Return the (x, y) coordinate for the center point of the cell that contains the specified text.  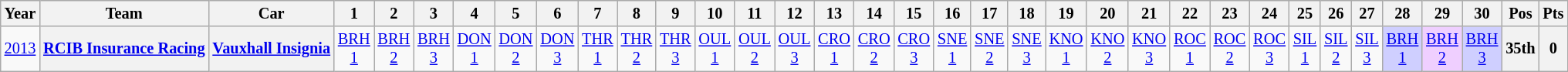
4 (475, 13)
SIL3 (1367, 49)
SIL2 (1336, 49)
26 (1336, 13)
30 (1482, 13)
17 (989, 13)
5 (516, 13)
Pts (1554, 13)
14 (874, 13)
2 (394, 13)
SNE3 (1026, 49)
7 (597, 13)
SNE2 (989, 49)
2013 (20, 49)
1 (354, 13)
SNE1 (952, 49)
ROC1 (1190, 49)
OUL1 (715, 49)
6 (557, 13)
THR1 (597, 49)
THR3 (675, 49)
KNO2 (1107, 49)
DON1 (475, 49)
21 (1149, 13)
9 (675, 13)
0 (1554, 49)
Car (271, 13)
OUL3 (795, 49)
Team (123, 13)
20 (1107, 13)
29 (1442, 13)
SIL1 (1305, 49)
25 (1305, 13)
24 (1269, 13)
35th (1520, 49)
27 (1367, 13)
ROC3 (1269, 49)
DON2 (516, 49)
11 (755, 13)
KNO1 (1066, 49)
28 (1403, 13)
Year (20, 13)
19 (1066, 13)
THR2 (637, 49)
16 (952, 13)
3 (434, 13)
CRO1 (834, 49)
RCIB Insurance Racing (123, 49)
Vauxhall Insignia (271, 49)
8 (637, 13)
CRO2 (874, 49)
22 (1190, 13)
ROC2 (1230, 49)
18 (1026, 13)
CRO3 (914, 49)
10 (715, 13)
12 (795, 13)
DON3 (557, 49)
KNO3 (1149, 49)
13 (834, 13)
OUL2 (755, 49)
15 (914, 13)
Pos (1520, 13)
23 (1230, 13)
